Extract the (x, y) coordinate from the center of the cell holding the provided text.  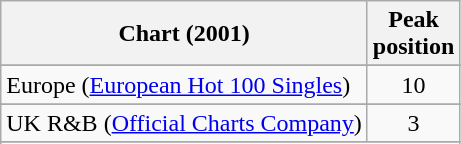
3 (413, 123)
Peakposition (413, 34)
UK R&B (Official Charts Company) (184, 123)
Chart (2001) (184, 34)
Europe (European Hot 100 Singles) (184, 85)
10 (413, 85)
